Scan for the cell matching the given text and deliver its [x, y] coordinate at center. 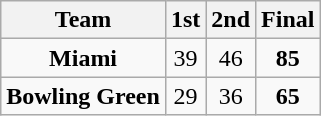
1st [185, 20]
Bowling Green [84, 96]
39 [185, 58]
46 [231, 58]
Final [288, 20]
Miami [84, 58]
85 [288, 58]
65 [288, 96]
Team [84, 20]
36 [231, 96]
29 [185, 96]
2nd [231, 20]
